Find where the given text appears and provide that cell's center as [x, y] coordinate. 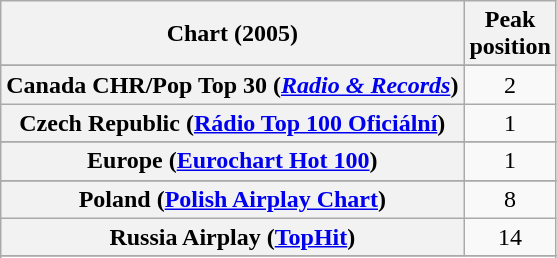
Canada CHR/Pop Top 30 (Radio & Records) [232, 85]
Peakposition [510, 34]
Russia Airplay (TopHit) [232, 237]
8 [510, 199]
14 [510, 237]
2 [510, 85]
Chart (2005) [232, 34]
Poland (Polish Airplay Chart) [232, 199]
Czech Republic (Rádio Top 100 Oficiální) [232, 123]
Europe (Eurochart Hot 100) [232, 161]
